Return [X, Y] of the center of cell containing provided text 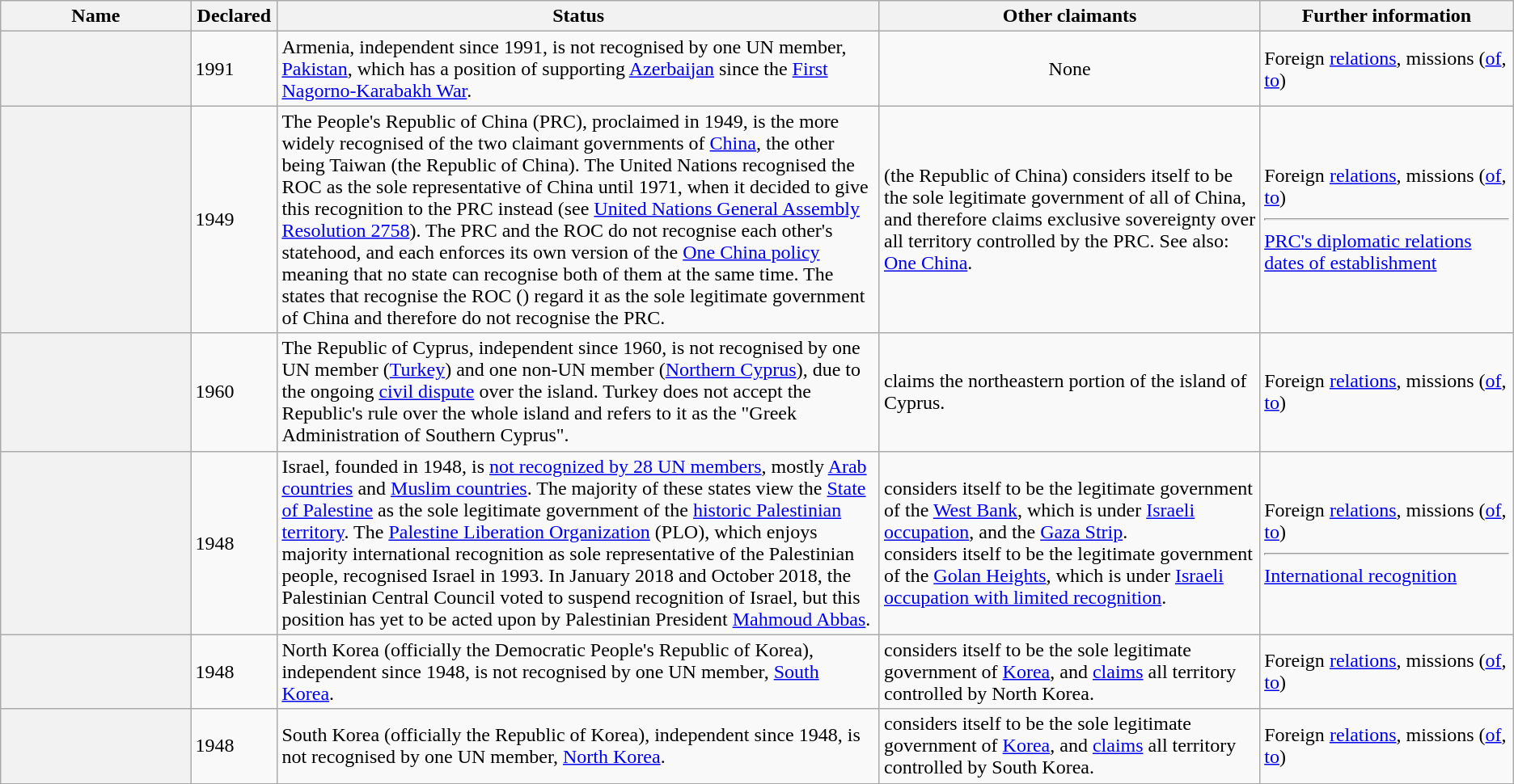
None [1069, 69]
South Korea (officially the Republic of Korea), independent since 1948, is not recognised by one UN member, North Korea. [579, 746]
claims the northeastern portion of the island of Cyprus. [1069, 392]
1991 [235, 69]
considers itself to be the sole legitimate government of Korea, and claims all territory controlled by South Korea. [1069, 746]
Name [95, 16]
North Korea (officially the Democratic People's Republic of Korea), independent since 1948, is not recognised by one UN member, South Korea. [579, 672]
considers itself to be the sole legitimate government of Korea, and claims all territory controlled by North Korea. [1069, 672]
Declared [235, 16]
Foreign relations, missions (of, to)PRC's diplomatic relations dates of establishment [1387, 220]
Foreign relations, missions (of, to)International recognition [1387, 543]
Status [579, 16]
Further information [1387, 16]
1949 [235, 220]
1960 [235, 392]
Other claimants [1069, 16]
